Find where the given text appears and provide that cell's center as (x, y) coordinate. 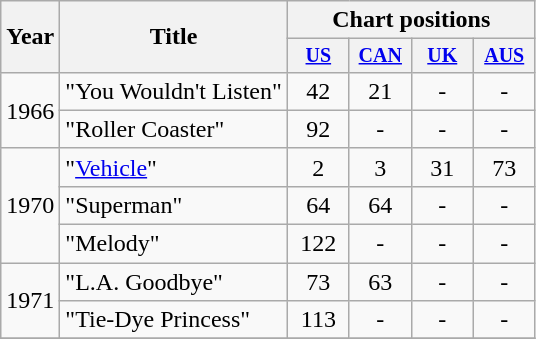
UK (442, 56)
Chart positions (411, 20)
42 (318, 91)
"L.A. Goodbye" (174, 282)
US (318, 56)
2 (318, 167)
CAN (380, 56)
21 (380, 91)
31 (442, 167)
Title (174, 37)
"You Wouldn't Listen" (174, 91)
113 (318, 320)
"Melody" (174, 244)
"Vehicle" (174, 167)
AUS (504, 56)
122 (318, 244)
"Tie-Dye Princess" (174, 320)
Year (30, 37)
3 (380, 167)
63 (380, 282)
"Superman" (174, 205)
92 (318, 129)
1966 (30, 110)
1970 (30, 205)
"Roller Coaster" (174, 129)
1971 (30, 301)
